Output the [x, y] coordinate of the center of the cell containing the given text.  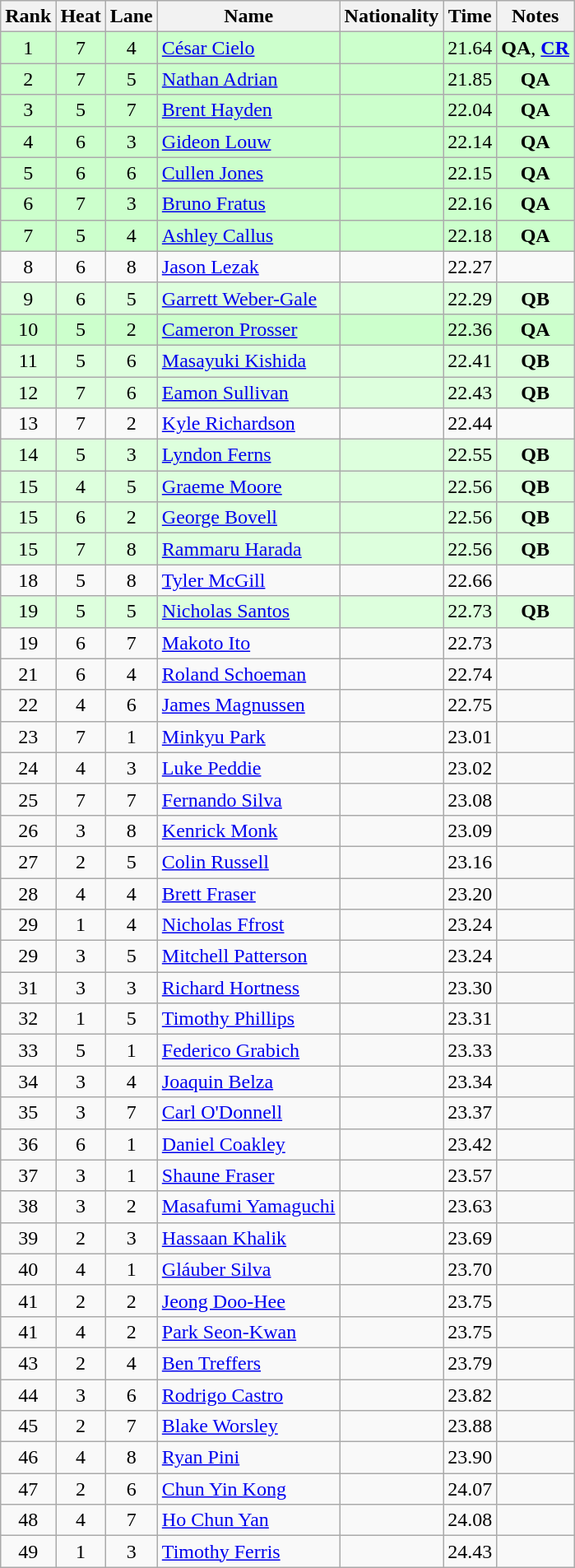
Timothy Phillips [248, 1019]
23.09 [471, 831]
22.14 [471, 142]
23.16 [471, 862]
22.43 [471, 393]
22.66 [471, 580]
Ryan Pini [248, 1458]
43 [28, 1363]
Time [471, 16]
46 [28, 1458]
28 [28, 893]
Graeme Moore [248, 486]
Heat [81, 16]
George Bovell [248, 518]
23.69 [471, 1238]
Rank [28, 16]
31 [28, 988]
27 [28, 862]
22.04 [471, 110]
Bruno Fratus [248, 204]
23.33 [471, 1050]
32 [28, 1019]
Daniel Coakley [248, 1144]
César Cielo [248, 48]
35 [28, 1113]
22.16 [471, 204]
Fernando Silva [248, 799]
Mitchell Patterson [248, 956]
Nationality [392, 16]
48 [28, 1520]
22.55 [471, 455]
QA, CR [536, 48]
45 [28, 1426]
22 [28, 705]
Gláuber Silva [248, 1269]
23 [28, 737]
25 [28, 799]
Hassaan Khalik [248, 1238]
22.27 [471, 267]
22.18 [471, 235]
23.79 [471, 1363]
22.41 [471, 361]
24.08 [471, 1520]
Kyle Richardson [248, 424]
Colin Russell [248, 862]
21.64 [471, 48]
Cullen Jones [248, 173]
34 [28, 1082]
23.63 [471, 1207]
9 [28, 298]
47 [28, 1489]
Nathan Adrian [248, 79]
23.31 [471, 1019]
26 [28, 831]
23.88 [471, 1426]
Federico Grabich [248, 1050]
23.42 [471, 1144]
Lyndon Ferns [248, 455]
Joaquin Belza [248, 1082]
36 [28, 1144]
Richard Hortness [248, 988]
22.44 [471, 424]
Lane [132, 16]
Rammaru Harada [248, 549]
49 [28, 1552]
Makoto Ito [248, 643]
Masayuki Kishida [248, 361]
22.36 [471, 329]
23.20 [471, 893]
23.01 [471, 737]
22.74 [471, 674]
Minkyu Park [248, 737]
24 [28, 768]
39 [28, 1238]
Ho Chun Yan [248, 1520]
Jeong Doo-Hee [248, 1300]
23.37 [471, 1113]
Kenrick Monk [248, 831]
Carl O'Donnell [248, 1113]
23.82 [471, 1395]
10 [28, 329]
22.75 [471, 705]
Brent Hayden [248, 110]
18 [28, 580]
Notes [536, 16]
Shaune Fraser [248, 1175]
23.70 [471, 1269]
38 [28, 1207]
22.15 [471, 173]
Roland Schoeman [248, 674]
James Magnussen [248, 705]
Eamon Sullivan [248, 393]
Timothy Ferris [248, 1552]
Name [248, 16]
21.85 [471, 79]
40 [28, 1269]
Ashley Callus [248, 235]
Luke Peddie [248, 768]
Masafumi Yamaguchi [248, 1207]
Tyler McGill [248, 580]
44 [28, 1395]
14 [28, 455]
Cameron Prosser [248, 329]
11 [28, 361]
Blake Worsley [248, 1426]
23.02 [471, 768]
24.43 [471, 1552]
23.90 [471, 1458]
Nicholas Ffrost [248, 925]
Rodrigo Castro [248, 1395]
Gideon Louw [248, 142]
23.08 [471, 799]
23.34 [471, 1082]
12 [28, 393]
Ben Treffers [248, 1363]
23.57 [471, 1175]
22.29 [471, 298]
Nicholas Santos [248, 612]
33 [28, 1050]
24.07 [471, 1489]
Chun Yin Kong [248, 1489]
23.30 [471, 988]
37 [28, 1175]
Garrett Weber-Gale [248, 298]
21 [28, 674]
Brett Fraser [248, 893]
Jason Lezak [248, 267]
13 [28, 424]
Park Seon-Kwan [248, 1332]
